Locate the cell with the specified text and output its [X, Y] center coordinate. 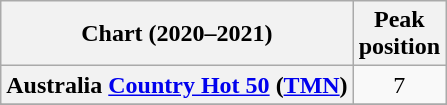
Chart (2020–2021) [177, 34]
Peakposition [399, 34]
7 [399, 85]
Australia Country Hot 50 (TMN) [177, 85]
